Return the [X, Y] coordinate for the center point of the cell that contains the specified text.  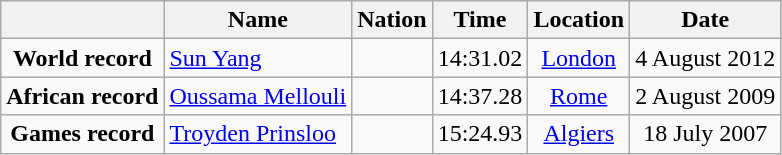
Location [579, 20]
Algiers [579, 134]
Oussama Mellouli [258, 96]
18 July 2007 [706, 134]
Troyden Prinsloo [258, 134]
Time [480, 20]
Date [706, 20]
4 August 2012 [706, 58]
Games record [82, 134]
African record [82, 96]
London [579, 58]
Name [258, 20]
2 August 2009 [706, 96]
World record [82, 58]
14:37.28 [480, 96]
15:24.93 [480, 134]
14:31.02 [480, 58]
Nation [392, 20]
Sun Yang [258, 58]
Rome [579, 96]
